Scan for the cell matching the given text and deliver its [x, y] coordinate at center. 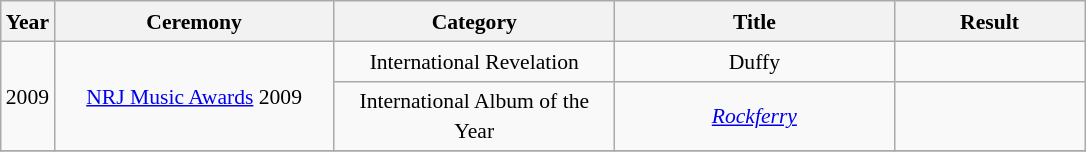
International Album of the Year [474, 116]
Rockferry [754, 116]
International Revelation [474, 61]
Category [474, 21]
Duffy [754, 61]
Ceremony [194, 21]
NRJ Music Awards 2009 [194, 96]
Title [754, 21]
Year [28, 21]
2009 [28, 96]
Result [989, 21]
